Find where the given text appears and provide that cell's center as [X, Y] coordinate. 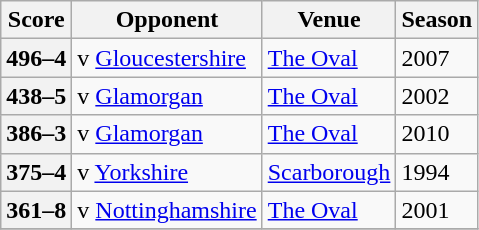
v Gloucestershire [167, 58]
1994 [437, 172]
2007 [437, 58]
v Yorkshire [167, 172]
386–3 [36, 134]
Opponent [167, 20]
Scarborough [329, 172]
2002 [437, 96]
496–4 [36, 58]
Score [36, 20]
361–8 [36, 210]
375–4 [36, 172]
438–5 [36, 96]
v Nottinghamshire [167, 210]
2010 [437, 134]
Season [437, 20]
Venue [329, 20]
2001 [437, 210]
